Return (X, Y) of the center of cell containing provided text 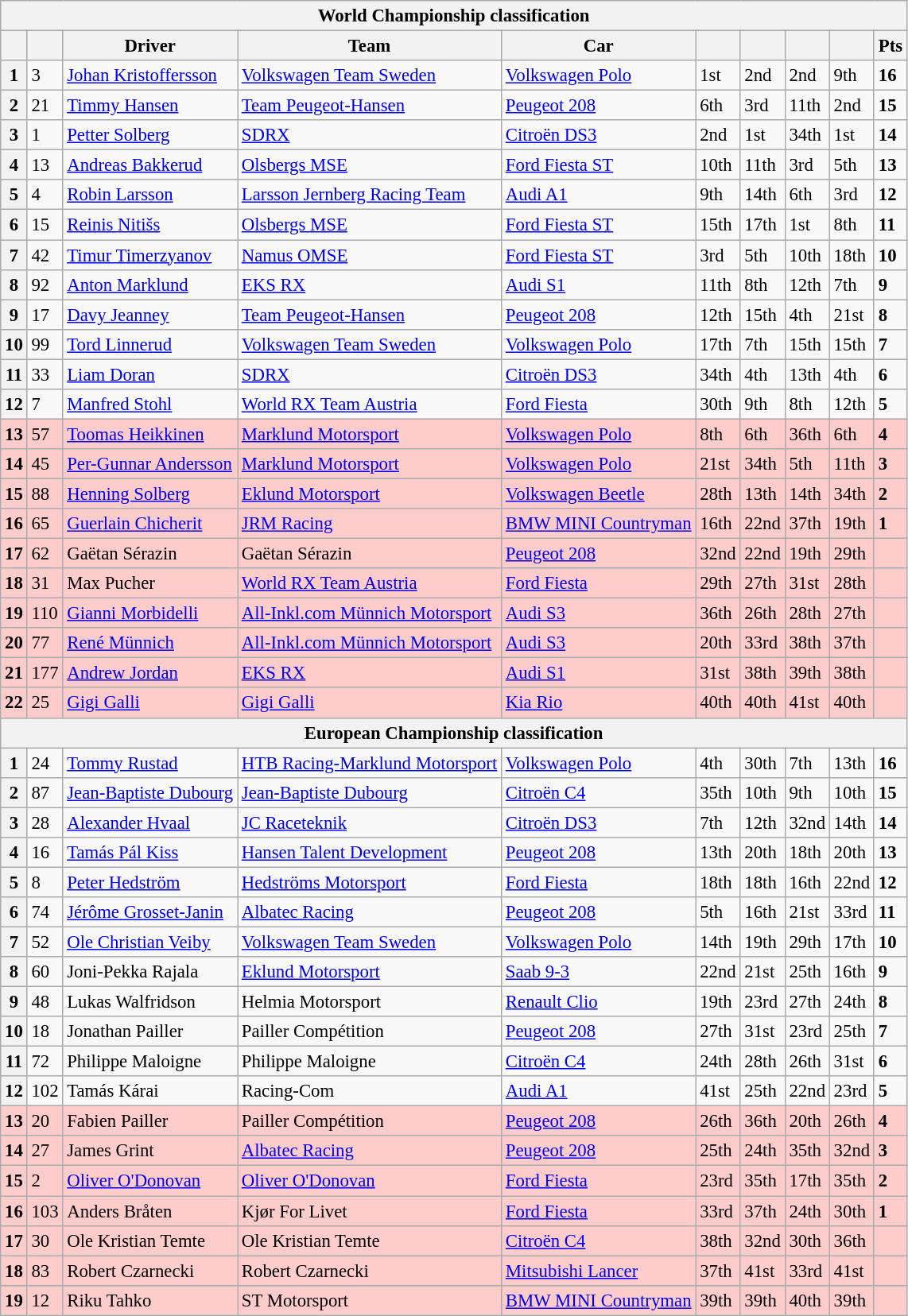
Jérôme Grosset-Janin (150, 912)
42 (45, 255)
Racing-Com (369, 1091)
Andrew Jordan (150, 673)
25 (45, 703)
Volkswagen Beetle (599, 493)
72 (45, 1062)
Saab 9-3 (599, 972)
Robin Larsson (150, 195)
Tamás Pál Kiss (150, 853)
Mitsubishi Lancer (599, 1271)
Team (369, 46)
Henning Solberg (150, 493)
Timmy Hansen (150, 106)
24 (45, 763)
Kjør For Livet (369, 1211)
Hedströms Motorsport (369, 882)
Johan Kristoffersson (150, 75)
45 (45, 464)
Lukas Walfridson (150, 1002)
88 (45, 493)
62 (45, 554)
102 (45, 1091)
JRM Racing (369, 524)
Anton Marklund (150, 284)
Andreas Bakkerud (150, 165)
Ole Christian Veiby (150, 942)
World Championship classification (454, 16)
Reinis Nitišs (150, 225)
52 (45, 942)
83 (45, 1271)
Tamás Kárai (150, 1091)
99 (45, 344)
Tommy Rustad (150, 763)
European Championship classification (454, 733)
Fabien Pailler (150, 1121)
James Grint (150, 1151)
31 (45, 583)
74 (45, 912)
22 (14, 703)
Liam Doran (150, 374)
Jonathan Pailler (150, 1032)
65 (45, 524)
Pts (891, 46)
Namus OMSE (369, 255)
HTB Racing-Marklund Motorsport (369, 763)
Per-Gunnar Andersson (150, 464)
77 (45, 643)
Driver (150, 46)
27 (45, 1151)
33 (45, 374)
Gianni Morbidelli (150, 613)
103 (45, 1211)
Riku Tahko (150, 1300)
Car (599, 46)
Larsson Jernberg Racing Team (369, 195)
Petter Solberg (150, 135)
110 (45, 613)
Hansen Talent Development (369, 853)
ST Motorsport (369, 1300)
Manfred Stohl (150, 404)
Joni-Pekka Rajala (150, 972)
30 (45, 1241)
48 (45, 1002)
Helmia Motorsport (369, 1002)
Guerlain Chicherit (150, 524)
60 (45, 972)
92 (45, 284)
Davy Jeanney (150, 315)
Renault Clio (599, 1002)
Peter Hedström (150, 882)
Tord Linnerud (150, 344)
Kia Rio (599, 703)
Max Pucher (150, 583)
Alexander Hvaal (150, 822)
Timur Timerzyanov (150, 255)
Anders Bråten (150, 1211)
JC Raceteknik (369, 822)
87 (45, 792)
177 (45, 673)
57 (45, 434)
Toomas Heikkinen (150, 434)
René Münnich (150, 643)
28 (45, 822)
